Output the [X, Y] coordinate of the center of the cell containing the given text.  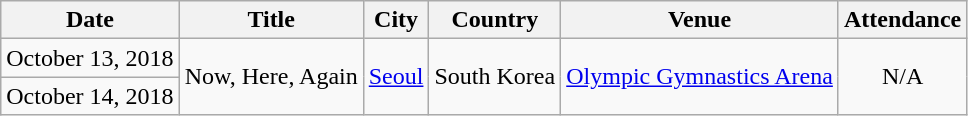
N/A [902, 77]
Date [90, 20]
Title [271, 20]
South Korea [495, 77]
Seoul [396, 77]
Attendance [902, 20]
Country [495, 20]
City [396, 20]
Venue [700, 20]
Olympic Gymnastics Arena [700, 77]
October 13, 2018 [90, 58]
Now, Here, Again [271, 77]
October 14, 2018 [90, 96]
